Return the [x, y] coordinate for the center point of the cell that contains the specified text.  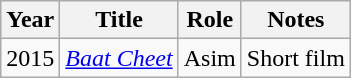
2015 [30, 58]
Short film [296, 58]
Notes [296, 20]
Year [30, 20]
Asim [210, 58]
Role [210, 20]
Baat Cheet [119, 58]
Title [119, 20]
